Return the [X, Y] coordinate for the center point of the cell that contains the specified text.  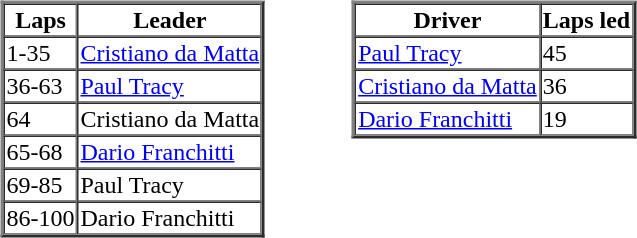
1-35 [41, 52]
Laps [41, 20]
64 [41, 118]
36 [586, 86]
19 [586, 118]
86-100 [41, 218]
Leader [170, 20]
45 [586, 52]
Driver [448, 20]
65-68 [41, 152]
36-63 [41, 86]
Laps led [586, 20]
69-85 [41, 184]
